Determine the [X, Y] coordinate at the center of the cell enclosing the given text.  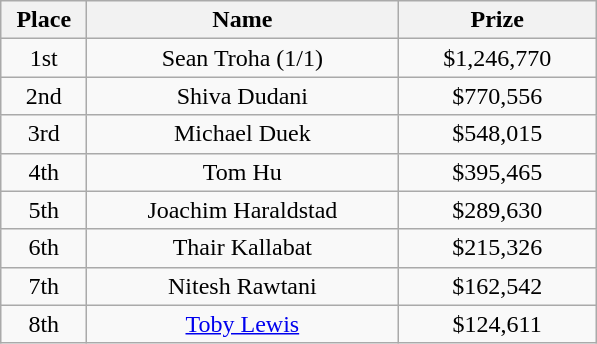
Michael Duek [242, 134]
5th [44, 210]
Name [242, 20]
8th [44, 324]
3rd [44, 134]
$770,556 [498, 96]
$395,465 [498, 172]
$162,542 [498, 286]
$289,630 [498, 210]
6th [44, 248]
Nitesh Rawtani [242, 286]
$548,015 [498, 134]
Prize [498, 20]
$1,246,770 [498, 58]
Sean Troha (1/1) [242, 58]
7th [44, 286]
$215,326 [498, 248]
Place [44, 20]
$124,611 [498, 324]
Joachim Haraldstad [242, 210]
4th [44, 172]
Shiva Dudani [242, 96]
Tom Hu [242, 172]
2nd [44, 96]
Toby Lewis [242, 324]
1st [44, 58]
Thair Kallabat [242, 248]
